Extract the (x, y) coordinate from the center of the cell holding the provided text.  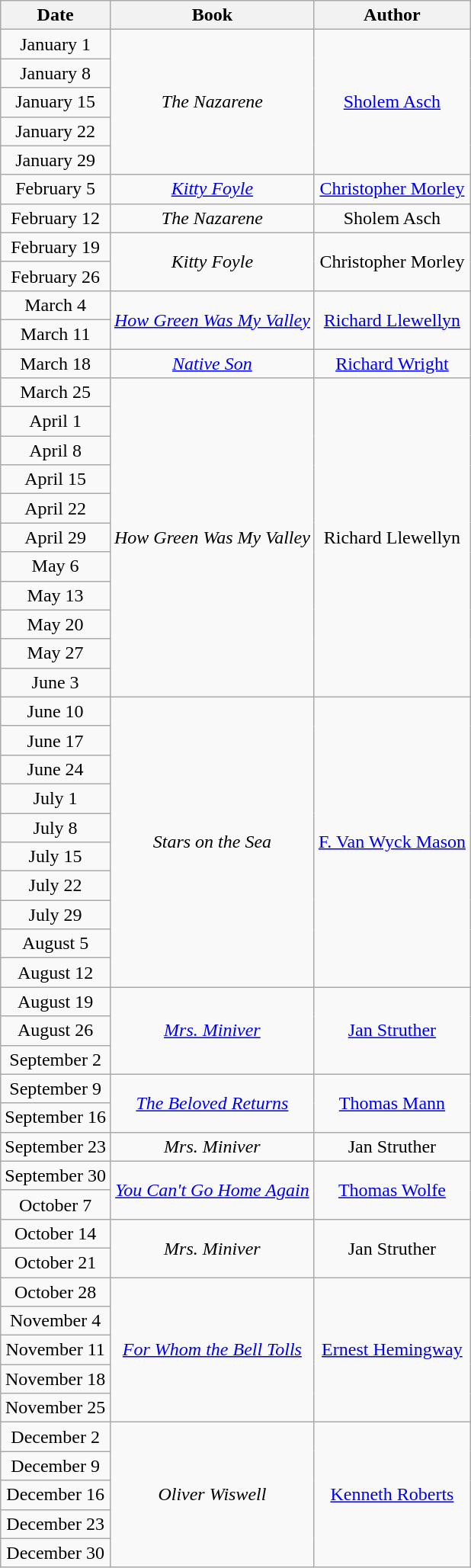
December 9 (56, 1466)
May 6 (56, 566)
October 21 (56, 1262)
Kenneth Roberts (392, 1495)
October 7 (56, 1204)
Thomas Mann (392, 1103)
December 30 (56, 1553)
January 1 (56, 44)
May 20 (56, 624)
June 10 (56, 711)
March 11 (56, 334)
August 5 (56, 944)
December 23 (56, 1524)
November 25 (56, 1408)
September 23 (56, 1146)
May 27 (56, 653)
January 8 (56, 73)
November 11 (56, 1350)
February 19 (56, 247)
Oliver Wiswell (212, 1495)
August 19 (56, 1002)
September 2 (56, 1060)
May 13 (56, 595)
January 15 (56, 102)
April 1 (56, 422)
April 8 (56, 451)
Date (56, 15)
December 2 (56, 1437)
November 4 (56, 1321)
December 16 (56, 1495)
March 4 (56, 305)
F. Van Wyck Mason (392, 842)
July 1 (56, 798)
April 15 (56, 479)
June 24 (56, 769)
Richard Wright (392, 364)
October 28 (56, 1292)
For Whom the Bell Tolls (212, 1350)
Thomas Wolfe (392, 1190)
February 12 (56, 218)
You Can't Go Home Again (212, 1190)
March 18 (56, 364)
July 8 (56, 827)
August 12 (56, 973)
November 18 (56, 1379)
Ernest Hemingway (392, 1350)
January 22 (56, 131)
Book (212, 15)
September 30 (56, 1175)
February 26 (56, 276)
Stars on the Sea (212, 842)
July 15 (56, 857)
February 5 (56, 189)
July 29 (56, 915)
January 29 (56, 160)
April 29 (56, 537)
September 9 (56, 1089)
Author (392, 15)
April 22 (56, 508)
October 14 (56, 1233)
August 26 (56, 1031)
July 22 (56, 886)
September 16 (56, 1117)
March 25 (56, 393)
The Beloved Returns (212, 1103)
June 17 (56, 740)
Native Son (212, 364)
June 3 (56, 682)
